Provide the (x, y) coordinate of the cell's center where the given text is located.  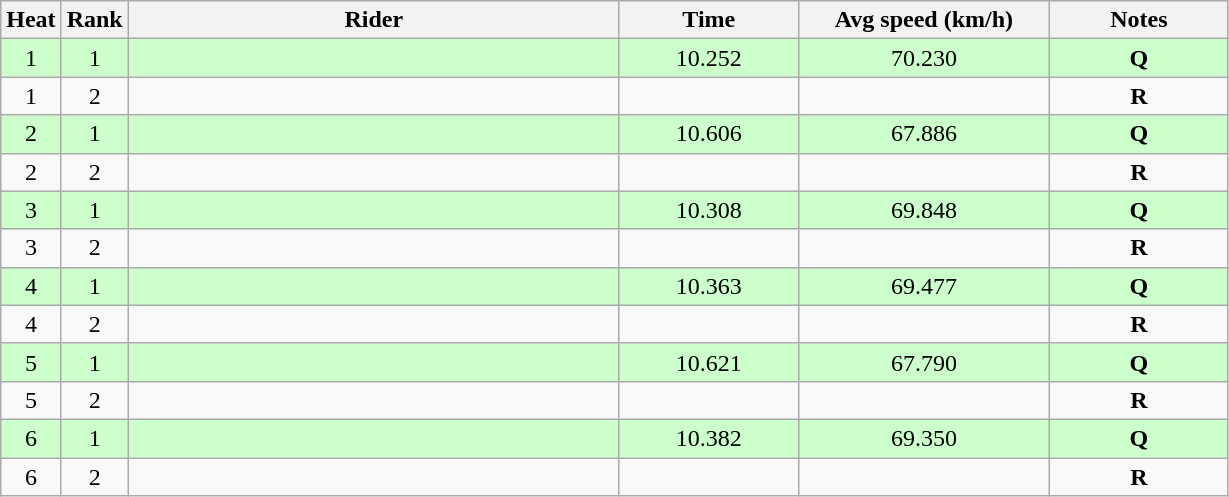
Avg speed (km/h) (924, 20)
10.308 (708, 210)
10.363 (708, 286)
10.382 (708, 438)
Time (708, 20)
Rider (374, 20)
10.606 (708, 134)
70.230 (924, 58)
69.477 (924, 286)
Notes (1138, 20)
Rank (94, 20)
69.848 (924, 210)
69.350 (924, 438)
67.790 (924, 362)
10.621 (708, 362)
67.886 (924, 134)
10.252 (708, 58)
Heat (31, 20)
